Provide the [X, Y] coordinate of the cell's center where the given text is located.  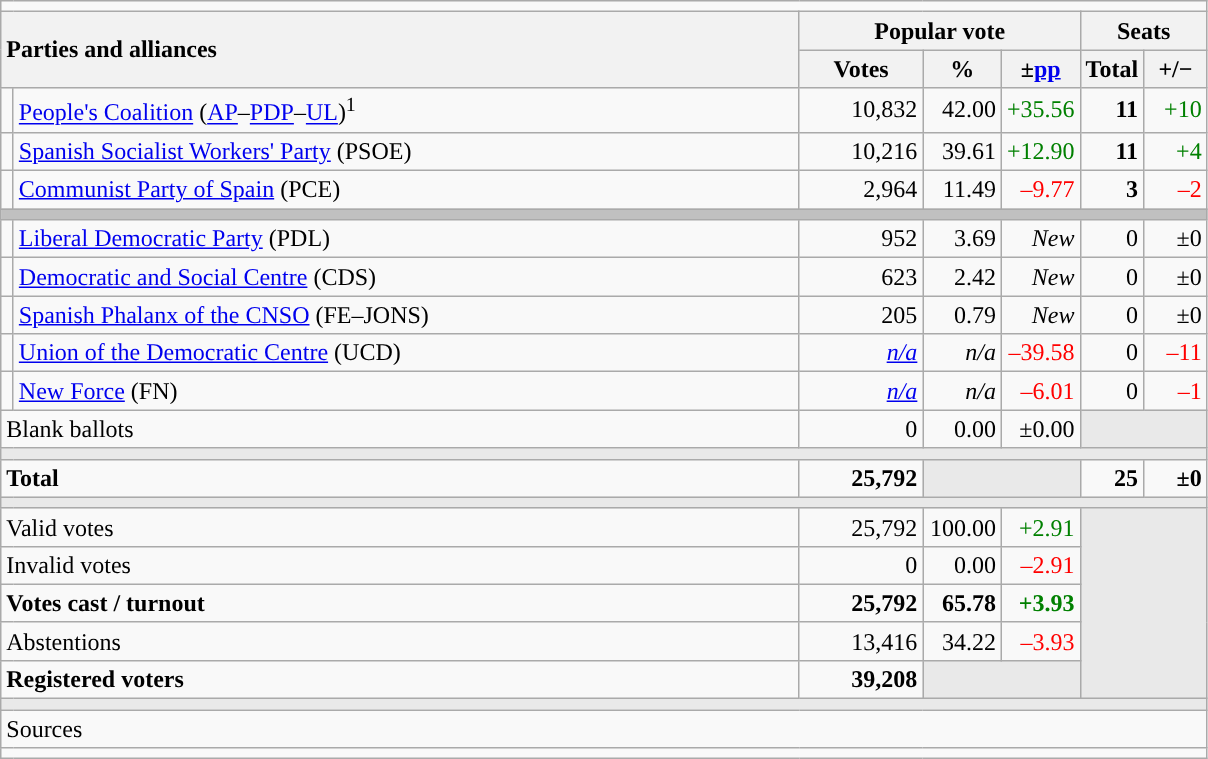
2.42 [962, 277]
New Force (FN) [406, 391]
10,832 [861, 110]
13,416 [861, 641]
+4 [1176, 151]
–6.01 [1040, 391]
42.00 [962, 110]
Democratic and Social Centre (CDS) [406, 277]
–2.91 [1040, 565]
Votes [861, 69]
+/− [1176, 69]
Registered voters [400, 679]
People's Coalition (AP–PDP–UL)1 [406, 110]
Valid votes [400, 527]
Spanish Phalanx of the CNSO (FE–JONS) [406, 315]
3 [1112, 190]
% [962, 69]
–9.77 [1040, 190]
±pp [1040, 69]
65.78 [962, 603]
–39.58 [1040, 353]
+3.93 [1040, 603]
0.79 [962, 315]
Popular vote [940, 31]
+35.56 [1040, 110]
–11 [1176, 353]
+10 [1176, 110]
Seats [1144, 31]
Blank ballots [400, 429]
39,208 [861, 679]
–2 [1176, 190]
205 [861, 315]
10,216 [861, 151]
±0.00 [1040, 429]
34.22 [962, 641]
100.00 [962, 527]
Votes cast / turnout [400, 603]
+12.90 [1040, 151]
Spanish Socialist Workers' Party (PSOE) [406, 151]
39.61 [962, 151]
–3.93 [1040, 641]
Union of the Democratic Centre (UCD) [406, 353]
2,964 [861, 190]
3.69 [962, 239]
Communist Party of Spain (PCE) [406, 190]
952 [861, 239]
Sources [604, 729]
25 [1112, 478]
+2.91 [1040, 527]
Invalid votes [400, 565]
–1 [1176, 391]
11.49 [962, 190]
Abstentions [400, 641]
Liberal Democratic Party (PDL) [406, 239]
623 [861, 277]
Parties and alliances [400, 50]
